Search for the cell housing the specified text and yield its (x, y) center coordinate. 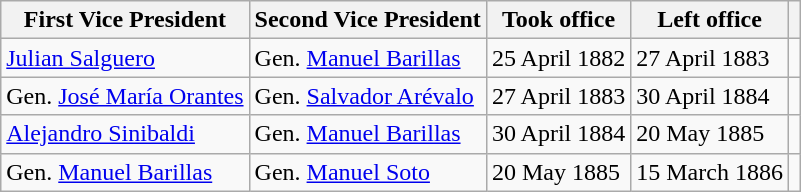
First Vice President (125, 20)
Gen. Salvador Arévalo (368, 96)
Left office (710, 20)
Alejandro Sinibaldi (125, 134)
Gen. José María Orantes (125, 96)
Second Vice President (368, 20)
Gen. Manuel Soto (368, 172)
15 March 1886 (710, 172)
Julian Salguero (125, 58)
Took office (558, 20)
25 April 1882 (558, 58)
